Provide the [X, Y] coordinate of the cell's center where the given text is located.  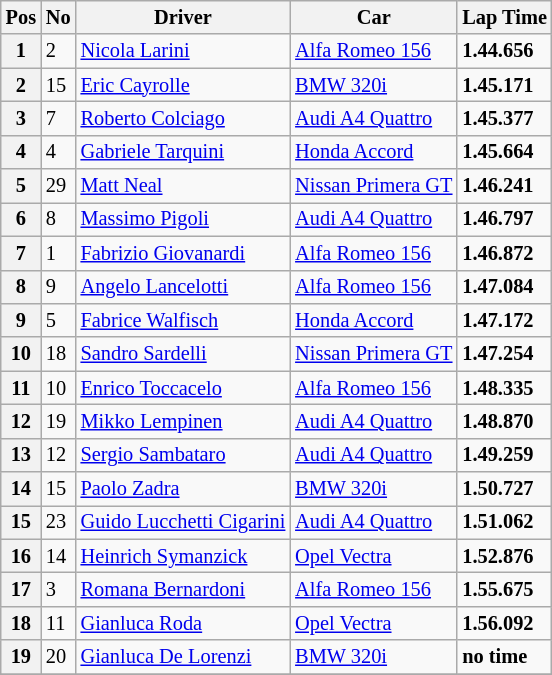
Fabrice Walfisch [184, 320]
13 [21, 455]
Romana Bernardoni [184, 589]
Eric Cayrolle [184, 85]
Roberto Colciago [184, 118]
Paolo Zadra [184, 489]
1.46.797 [504, 219]
Driver [184, 17]
16 [21, 556]
Mikko Lempinen [184, 421]
1.47.084 [504, 287]
Fabrizio Giovanardi [184, 253]
no time [504, 657]
Gianluca Roda [184, 623]
Pos [21, 17]
1.46.872 [504, 253]
No [58, 17]
Sergio Sambataro [184, 455]
Heinrich Symanzick [184, 556]
1.45.171 [504, 85]
1.47.254 [504, 354]
29 [58, 186]
6 [21, 219]
Matt Neal [184, 186]
1.56.092 [504, 623]
23 [58, 522]
1.52.876 [504, 556]
1.47.172 [504, 320]
1.45.664 [504, 152]
17 [21, 589]
1.46.241 [504, 186]
Enrico Toccacelo [184, 388]
Angelo Lancelotti [184, 287]
Massimo Pigoli [184, 219]
1.44.656 [504, 51]
1.55.675 [504, 589]
1.45.377 [504, 118]
Gianluca De Lorenzi [184, 657]
Gabriele Tarquini [184, 152]
Lap Time [504, 17]
1.49.259 [504, 455]
1.50.727 [504, 489]
Sandro Sardelli [184, 354]
20 [58, 657]
Nicola Larini [184, 51]
1.48.870 [504, 421]
1.48.335 [504, 388]
Car [374, 17]
1.51.062 [504, 522]
Guido Lucchetti Cigarini [184, 522]
